For the text-containing cell, return its midpoint in [x, y] coordinate format. 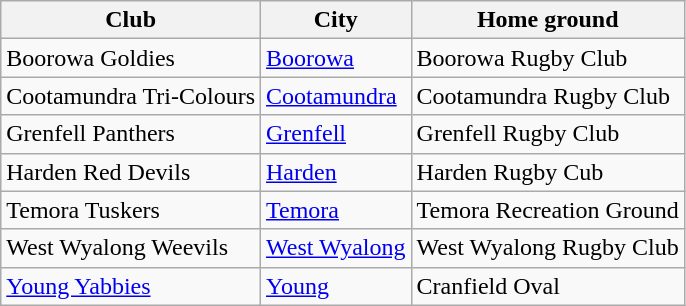
Temora Recreation Ground [548, 210]
West Wyalong Weevils [131, 248]
Boorowa Rugby Club [548, 58]
West Wyalong Rugby Club [548, 248]
Temora [336, 210]
Temora Tuskers [131, 210]
Cranfield Oval [548, 286]
Boorowa [336, 58]
Harden Rugby Cub [548, 172]
Young Yabbies [131, 286]
Cootamundra Rugby Club [548, 96]
Home ground [548, 20]
Young [336, 286]
West Wyalong [336, 248]
Cootamundra [336, 96]
City [336, 20]
Cootamundra Tri-Colours [131, 96]
Grenfell Panthers [131, 134]
Grenfell [336, 134]
Harden [336, 172]
Club [131, 20]
Grenfell Rugby Club [548, 134]
Harden Red Devils [131, 172]
Boorowa Goldies [131, 58]
